Scan for the cell matching the given text and deliver its (X, Y) coordinate at center. 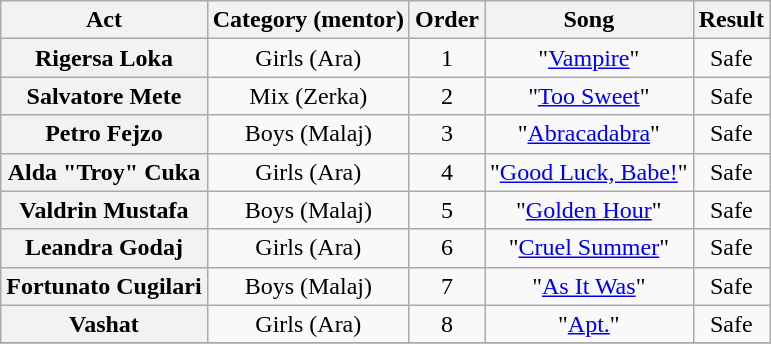
"Good Luck, Babe!" (588, 172)
Alda "Troy" Cuka (104, 172)
"As It Was" (588, 286)
6 (446, 248)
Song (588, 20)
8 (446, 324)
Result (731, 20)
7 (446, 286)
5 (446, 210)
Mix (Zerka) (308, 96)
1 (446, 58)
Vashat (104, 324)
4 (446, 172)
3 (446, 134)
"Apt." (588, 324)
Salvatore Mete (104, 96)
"Vampire" (588, 58)
Fortunato Cugilari (104, 286)
Petro Fejzo (104, 134)
"Golden Hour" (588, 210)
"Cruel Summer" (588, 248)
"Abracadabra" (588, 134)
2 (446, 96)
Valdrin Mustafa (104, 210)
Category (mentor) (308, 20)
Rigersa Loka (104, 58)
Order (446, 20)
"Too Sweet" (588, 96)
Leandra Godaj (104, 248)
Act (104, 20)
